Determine the (x, y) coordinate at the center of the cell enclosing the given text.  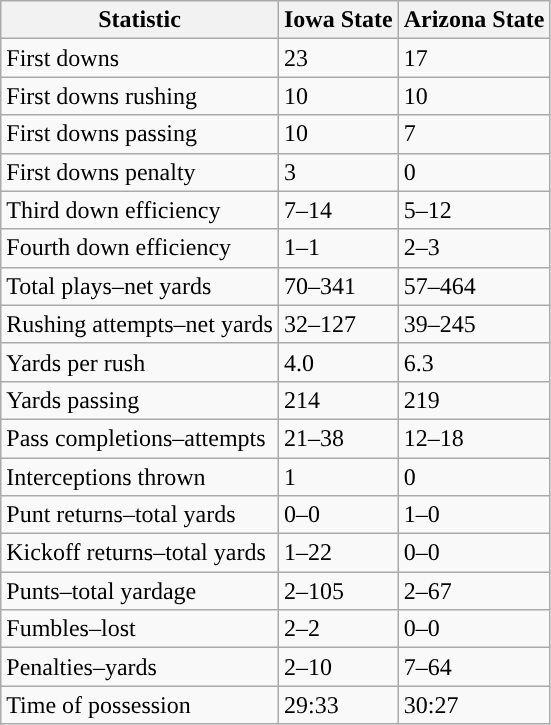
Pass completions–attempts (140, 438)
39–245 (474, 324)
214 (338, 400)
219 (474, 400)
Yards per rush (140, 362)
First downs passing (140, 134)
5–12 (474, 210)
70–341 (338, 286)
Time of possession (140, 705)
Punts–total yardage (140, 591)
Yards passing (140, 400)
1–0 (474, 515)
17 (474, 58)
First downs (140, 58)
Fourth down efficiency (140, 248)
Iowa State (338, 20)
23 (338, 58)
Third down efficiency (140, 210)
21–38 (338, 438)
1–1 (338, 248)
1–22 (338, 553)
4.0 (338, 362)
57–464 (474, 286)
2–67 (474, 591)
Kickoff returns–total yards (140, 553)
7–14 (338, 210)
29:33 (338, 705)
7 (474, 134)
12–18 (474, 438)
First downs rushing (140, 96)
First downs penalty (140, 172)
2–105 (338, 591)
Fumbles–lost (140, 629)
Rushing attempts–net yards (140, 324)
2–10 (338, 667)
Interceptions thrown (140, 477)
Arizona State (474, 20)
1 (338, 477)
Total plays–net yards (140, 286)
6.3 (474, 362)
32–127 (338, 324)
2–2 (338, 629)
Statistic (140, 20)
7–64 (474, 667)
2–3 (474, 248)
30:27 (474, 705)
Penalties–yards (140, 667)
3 (338, 172)
Punt returns–total yards (140, 515)
